Scan for the cell matching the given text and deliver its (X, Y) coordinate at center. 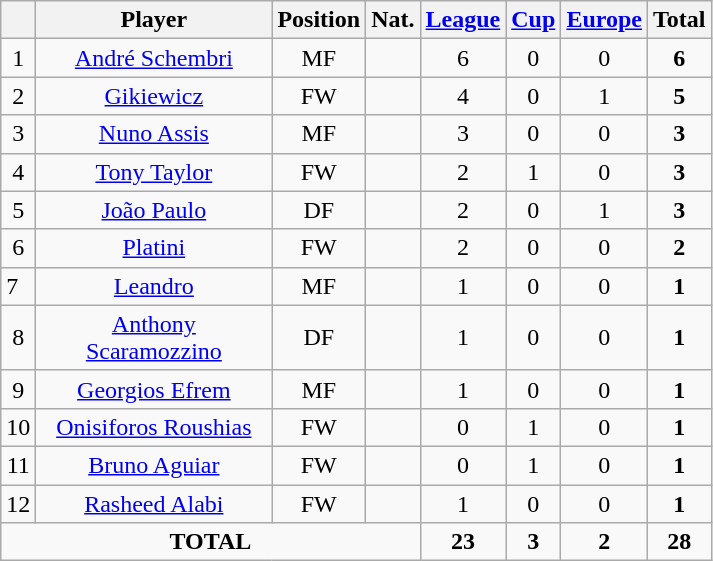
23 (463, 542)
Tony Taylor (154, 172)
Nuno Assis (154, 134)
7 (18, 286)
Leandro (154, 286)
League (463, 20)
Europe (604, 20)
João Paulo (154, 210)
Player (154, 20)
10 (18, 427)
12 (18, 503)
Georgios Efrem (154, 389)
Cup (534, 20)
28 (680, 542)
Anthony Scaramozzino (154, 338)
Gikiewicz (154, 96)
Nat. (393, 20)
Position (319, 20)
Platini (154, 248)
8 (18, 338)
Rasheed Alabi (154, 503)
Bruno Aguiar (154, 465)
11 (18, 465)
Onisiforos Roushias (154, 427)
André Schembri (154, 58)
TOTAL (210, 542)
9 (18, 389)
Total (680, 20)
